Detect which cell encompasses the target text, then output its (x, y) center coordinate. 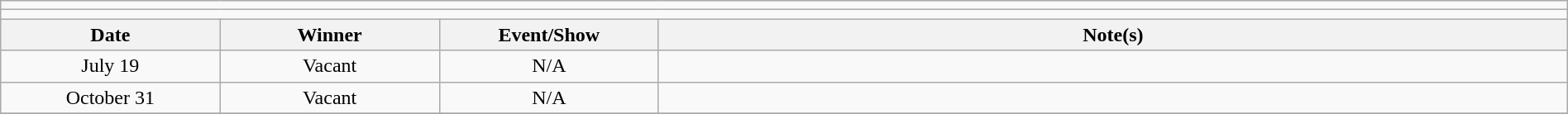
July 19 (111, 66)
Winner (329, 35)
Note(s) (1113, 35)
Event/Show (549, 35)
October 31 (111, 97)
Date (111, 35)
